Find where the given text appears and provide that cell's center as [x, y] coordinate. 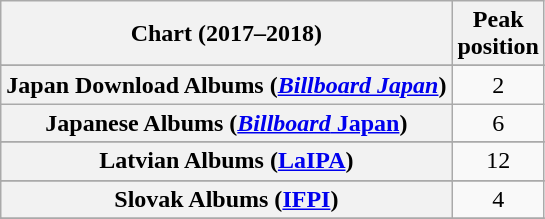
Latvian Albums (LaIPA) [226, 161]
Japanese Albums (Billboard Japan) [226, 123]
4 [498, 199]
12 [498, 161]
Chart (2017–2018) [226, 34]
Japan Download Albums (Billboard Japan) [226, 85]
2 [498, 85]
Peakposition [498, 34]
Slovak Albums (IFPI) [226, 199]
6 [498, 123]
